Extract the (x, y) coordinate from the center of the cell holding the provided text.  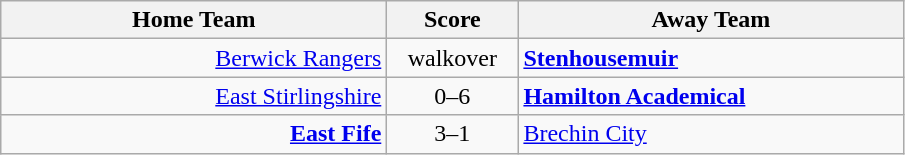
walkover (452, 58)
Score (452, 20)
East Stirlingshire (194, 96)
Stenhousemuir (711, 58)
3–1 (452, 134)
Home Team (194, 20)
Brechin City (711, 134)
0–6 (452, 96)
Away Team (711, 20)
Berwick Rangers (194, 58)
East Fife (194, 134)
Hamilton Academical (711, 96)
